Return the (x, y) coordinate for the center point of the cell that contains the specified text.  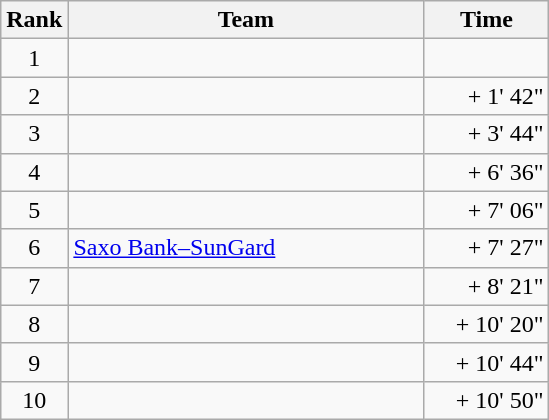
+ 10' 44" (486, 362)
10 (34, 400)
7 (34, 286)
+ 1' 42" (486, 96)
+ 7' 06" (486, 210)
5 (34, 210)
8 (34, 324)
+ 3' 44" (486, 134)
Saxo Bank–SunGard (246, 248)
2 (34, 96)
4 (34, 172)
3 (34, 134)
1 (34, 58)
6 (34, 248)
Rank (34, 20)
+ 8' 21" (486, 286)
+ 6' 36" (486, 172)
+ 7' 27" (486, 248)
Time (486, 20)
9 (34, 362)
Team (246, 20)
+ 10' 50" (486, 400)
+ 10' 20" (486, 324)
